Return the (X, Y) coordinate for the center point of the cell that contains the specified text.  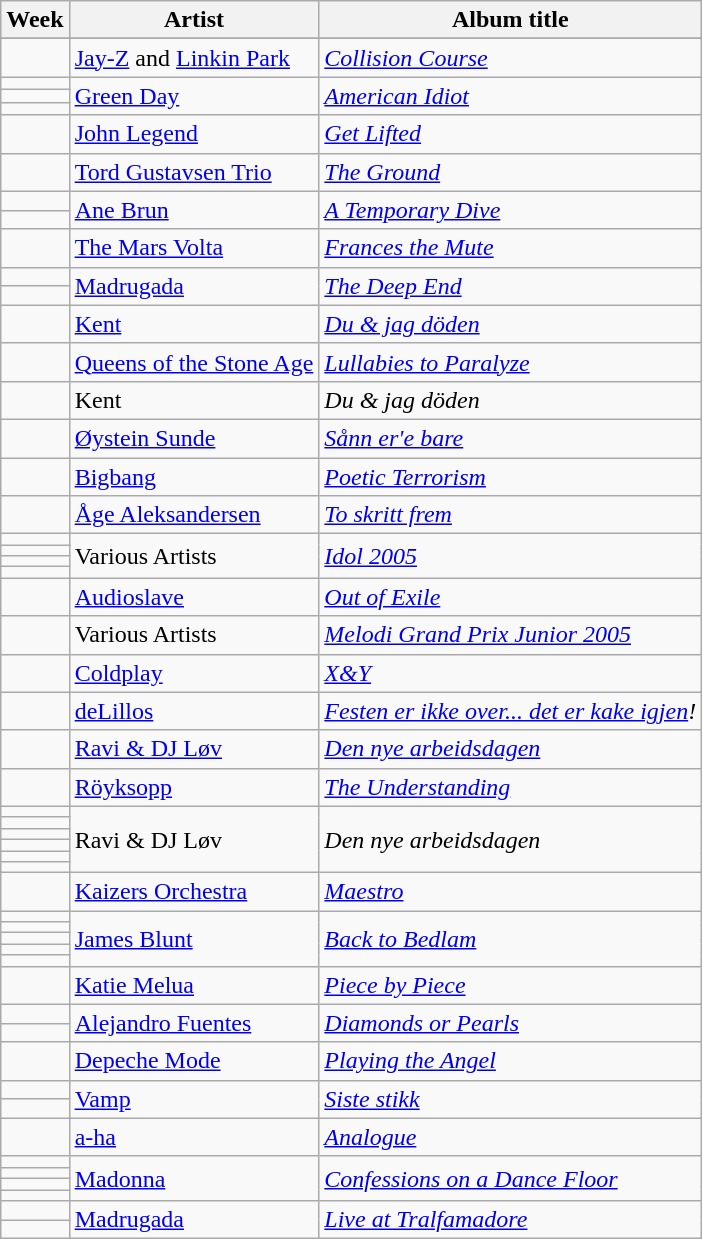
a-ha (194, 1137)
Madonna (194, 1178)
Out of Exile (510, 597)
Playing the Angel (510, 1061)
Melodi Grand Prix Junior 2005 (510, 635)
Festen er ikke over... det er kake igjen! (510, 711)
To skritt frem (510, 515)
Week (35, 20)
Green Day (194, 96)
The Deep End (510, 286)
Audioslave (194, 597)
Siste stikk (510, 1099)
Katie Melua (194, 985)
Vamp (194, 1099)
Tord Gustavsen Trio (194, 172)
Sånn er'e bare (510, 438)
Ane Brun (194, 210)
Lullabies to Paralyze (510, 362)
Jay-Z and Linkin Park (194, 58)
American Idiot (510, 96)
Poetic Terrorism (510, 477)
Depeche Mode (194, 1061)
Kaizers Orchestra (194, 892)
Bigbang (194, 477)
Artist (194, 20)
Diamonds or Pearls (510, 1023)
John Legend (194, 134)
The Mars Volta (194, 248)
Back to Bedlam (510, 938)
Idol 2005 (510, 556)
deLillos (194, 711)
Confessions on a Dance Floor (510, 1178)
X&Y (510, 673)
Coldplay (194, 673)
Album title (510, 20)
James Blunt (194, 938)
Piece by Piece (510, 985)
Queens of the Stone Age (194, 362)
The Ground (510, 172)
Collision Course (510, 58)
Frances the Mute (510, 248)
The Understanding (510, 787)
Get Lifted (510, 134)
Live at Tralfamadore (510, 1220)
Analogue (510, 1137)
Åge Aleksandersen (194, 515)
Øystein Sunde (194, 438)
Maestro (510, 892)
A Temporary Dive (510, 210)
Röyksopp (194, 787)
Alejandro Fuentes (194, 1023)
